Determine the [X, Y] coordinate at the center of the cell enclosing the given text.  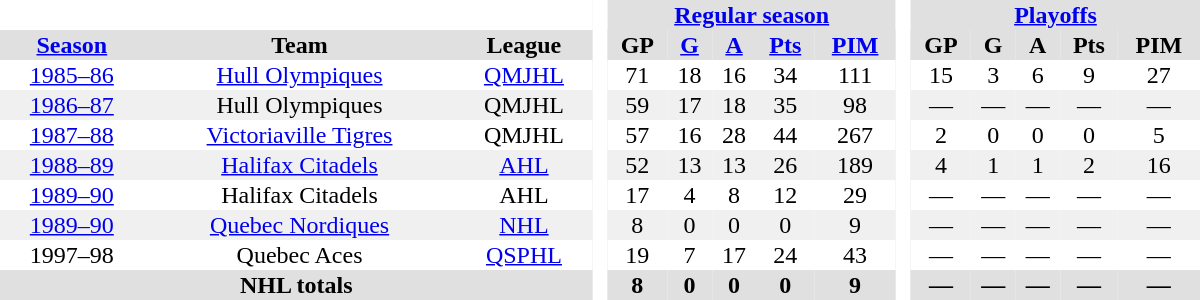
27 [1159, 75]
29 [855, 195]
QSPHL [524, 255]
1985–86 [72, 75]
189 [855, 165]
Playoffs [1056, 15]
71 [637, 75]
24 [785, 255]
15 [941, 75]
35 [785, 105]
1988–89 [72, 165]
1986–87 [72, 105]
57 [637, 135]
Quebec Aces [300, 255]
Season [72, 45]
Team [300, 45]
Quebec Nordiques [300, 225]
111 [855, 75]
59 [637, 105]
1987–88 [72, 135]
267 [855, 135]
7 [690, 255]
12 [785, 195]
5 [1159, 135]
52 [637, 165]
3 [994, 75]
44 [785, 135]
6 [1038, 75]
43 [855, 255]
NHL [524, 225]
League [524, 45]
34 [785, 75]
Victoriaville Tigres [300, 135]
98 [855, 105]
28 [734, 135]
NHL totals [296, 285]
19 [637, 255]
Regular season [752, 15]
26 [785, 165]
1997–98 [72, 255]
